Determine the (X, Y) coordinate at the center of the cell enclosing the given text.  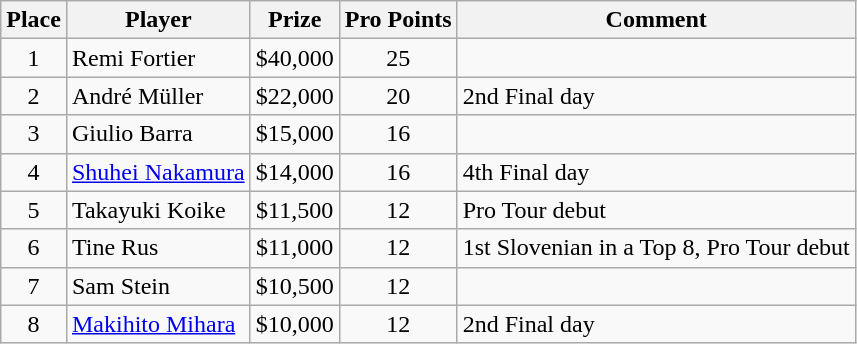
$10,500 (294, 286)
André Müller (158, 96)
3 (34, 134)
$15,000 (294, 134)
Remi Fortier (158, 58)
Makihito Mihara (158, 324)
4th Final day (656, 172)
Place (34, 20)
$22,000 (294, 96)
$40,000 (294, 58)
Takayuki Koike (158, 210)
$14,000 (294, 172)
4 (34, 172)
25 (398, 58)
6 (34, 248)
Tine Rus (158, 248)
$10,000 (294, 324)
7 (34, 286)
2 (34, 96)
$11,000 (294, 248)
1 (34, 58)
20 (398, 96)
Sam Stein (158, 286)
1st Slovenian in a Top 8, Pro Tour debut (656, 248)
$11,500 (294, 210)
Comment (656, 20)
5 (34, 210)
Pro Points (398, 20)
Giulio Barra (158, 134)
8 (34, 324)
Player (158, 20)
Prize (294, 20)
Pro Tour debut (656, 210)
Shuhei Nakamura (158, 172)
